Pinpoint the cell where the given text exists, returning its (X, Y) midpoint coordinate. 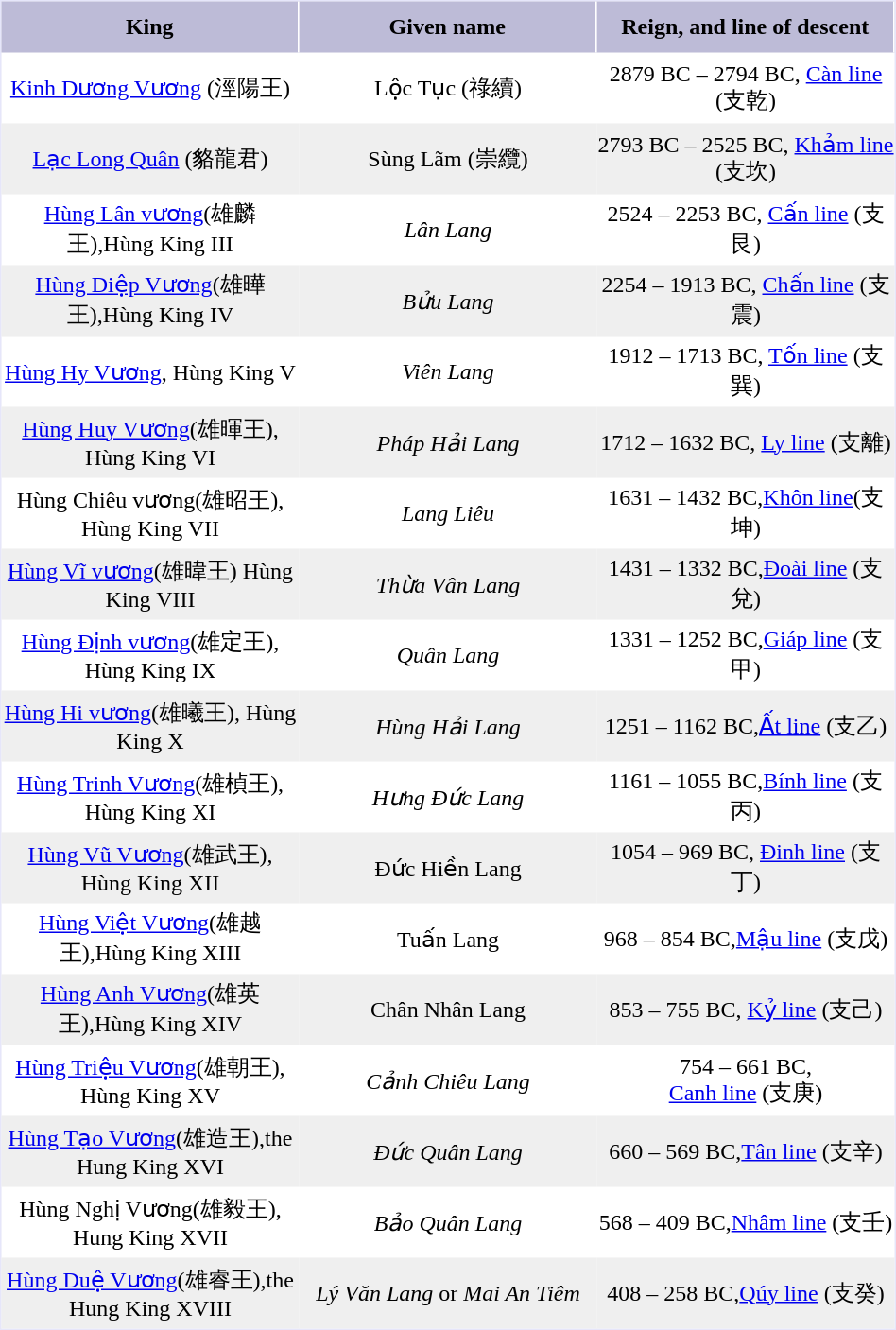
Sùng Lãm (崇纜) (448, 159)
853 – 755 BC, Kỷ line (支己) (747, 1010)
Lân Lang (448, 231)
Kinh Dương Vương (涇陽王) (151, 89)
Chân Nhân Lang (448, 1010)
568 – 409 BC,Nhâm line (支壬) (747, 1223)
Đức Hiền Lang (448, 868)
Cảnh Chiêu Lang (448, 1081)
1431 – 1332 BC,Đoài line (支兌) (747, 584)
Tuấn Lang (448, 940)
Hùng Trinh Vương(雄楨王), Hùng King XI (151, 798)
Bửu Lang (448, 301)
King (151, 27)
2793 BC – 2525 BC, Khảm line (支坎) (747, 159)
1912 – 1713 BC, Tốn line (支巽) (747, 372)
1631 – 1432 BC,Khôn line(支坤) (747, 514)
Reign, and line of descent (747, 27)
Hưng Đức Lang (448, 798)
Quân Lang (448, 656)
968 – 854 BC,Mậu line (支戊) (747, 940)
Lộc Tục (祿續) (448, 89)
Hùng Tạo Vương(雄造王),the Hung King XVI (151, 1151)
Hùng Hải Lang (448, 726)
754 – 661 BC,Canh line (支庚) (747, 1081)
Hùng Diệp Vương(雄曄王),Hùng King IV (151, 301)
1161 – 1055 BC,Bính line (支丙) (747, 798)
Hùng Hi vương(雄曦王), Hùng King X (151, 726)
660 – 569 BC,Tân line (支辛) (747, 1151)
Hùng Duệ Vương(雄睿王),the Hung King XVIII (151, 1293)
Viên Lang (448, 372)
Lý Văn Lang or Mai An Tiêm (448, 1293)
Hùng Anh Vương(雄英王),Hùng King XIV (151, 1010)
408 – 258 BC,Qúy line (支癸) (747, 1293)
2879 BC – 2794 BC, Càn line (支乾) (747, 89)
2254 – 1913 BC, Chấn line (支震) (747, 301)
Thừa Vân Lang (448, 584)
Lạc Long Quân (貉龍君) (151, 159)
Hùng Vũ Vương(雄武王), Hùng King XII (151, 868)
Hùng Huy Vương(雄暉王), Hùng King VI (151, 442)
Hùng Chiêu vương(雄昭王), Hùng King VII (151, 514)
Hùng Nghị Vương(雄毅王), Hung King XVII (151, 1223)
1251 – 1162 BC,Ất line (支乙) (747, 726)
Hùng Lân vương(雄麟王),Hùng King III (151, 231)
Hùng Vĩ vương(雄暐王) Hùng King VIII (151, 584)
1054 – 969 BC, Đinh line (支丁) (747, 868)
1331 – 1252 BC,Giáp line (支甲) (747, 656)
Pháp Hải Lang (448, 442)
Given name (448, 27)
Hùng Triệu Vương(雄朝王), Hùng King XV (151, 1081)
Hùng Việt Vương(雄越王),Hùng King XIII (151, 940)
Lang Liêu (448, 514)
Hùng Hy Vương, Hùng King V (151, 372)
Hùng Định vương(雄定王), Hùng King IX (151, 656)
Bảo Quân Lang (448, 1223)
2524 – 2253 BC, Cấn line (支艮) (747, 231)
1712 – 1632 BC, Ly line (支離) (747, 442)
Đức Quân Lang (448, 1151)
